Determine the (x, y) coordinate at the center of the cell enclosing the given text.  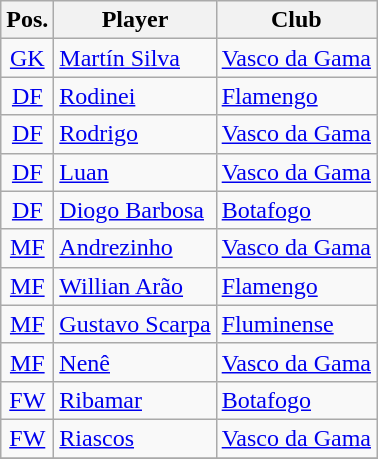
Club (296, 20)
Willian Arão (135, 286)
Gustavo Scarpa (135, 324)
Nenê (135, 362)
Luan (135, 172)
Diogo Barbosa (135, 210)
GK (28, 58)
Player (135, 20)
Riascos (135, 438)
Andrezinho (135, 248)
Pos. (28, 20)
Rodrigo (135, 134)
Fluminense (296, 324)
Martín Silva (135, 58)
Ribamar (135, 400)
Rodinei (135, 96)
